Locate the cell with the specified text and output its (x, y) center coordinate. 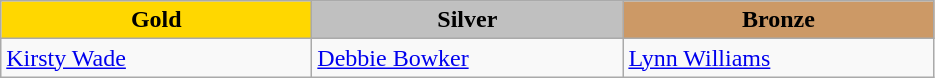
Silver (468, 20)
Kirsty Wade (156, 58)
Lynn Williams (778, 58)
Gold (156, 20)
Bronze (778, 20)
Debbie Bowker (468, 58)
